From the cell containing the given text, extract its center point as [X, Y] coordinate. 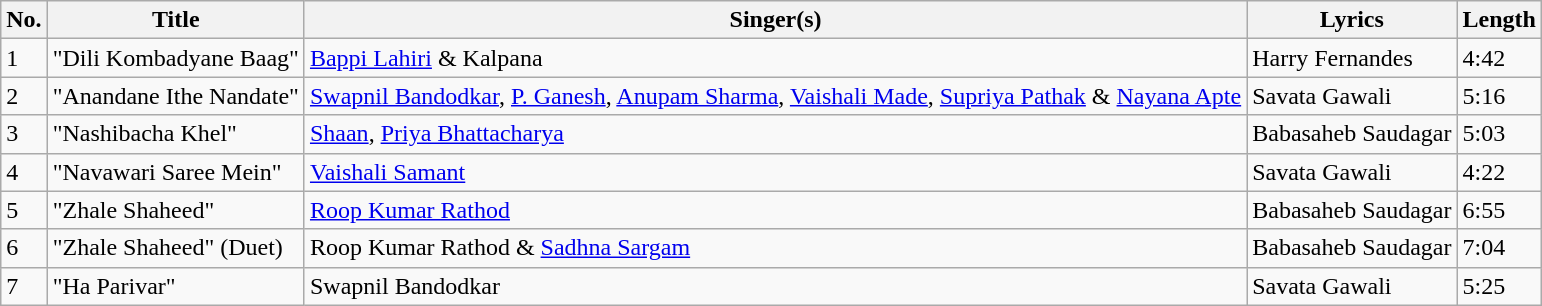
Harry Fernandes [1352, 58]
Vaishali Samant [775, 172]
5:25 [1499, 286]
Lyrics [1352, 20]
"Zhale Shaheed" (Duet) [176, 248]
6:55 [1499, 210]
4:22 [1499, 172]
7:04 [1499, 248]
4:42 [1499, 58]
Roop Kumar Rathod [775, 210]
Length [1499, 20]
"Ha Parivar" [176, 286]
5 [24, 210]
"Dili Kombadyane Baag" [176, 58]
5:16 [1499, 96]
1 [24, 58]
Singer(s) [775, 20]
Swapnil Bandodkar [775, 286]
7 [24, 286]
"Navawari Saree Mein" [176, 172]
Swapnil Bandodkar, P. Ganesh, Anupam Sharma, Vaishali Made, Supriya Pathak & Nayana Apte [775, 96]
Roop Kumar Rathod & Sadhna Sargam [775, 248]
6 [24, 248]
"Nashibacha Khel" [176, 134]
4 [24, 172]
"Anandane Ithe Nandate" [176, 96]
Bappi Lahiri & Kalpana [775, 58]
3 [24, 134]
5:03 [1499, 134]
No. [24, 20]
"Zhale Shaheed" [176, 210]
Title [176, 20]
2 [24, 96]
Shaan, Priya Bhattacharya [775, 134]
